Extract the (x, y) coordinate from the center of the cell holding the provided text.  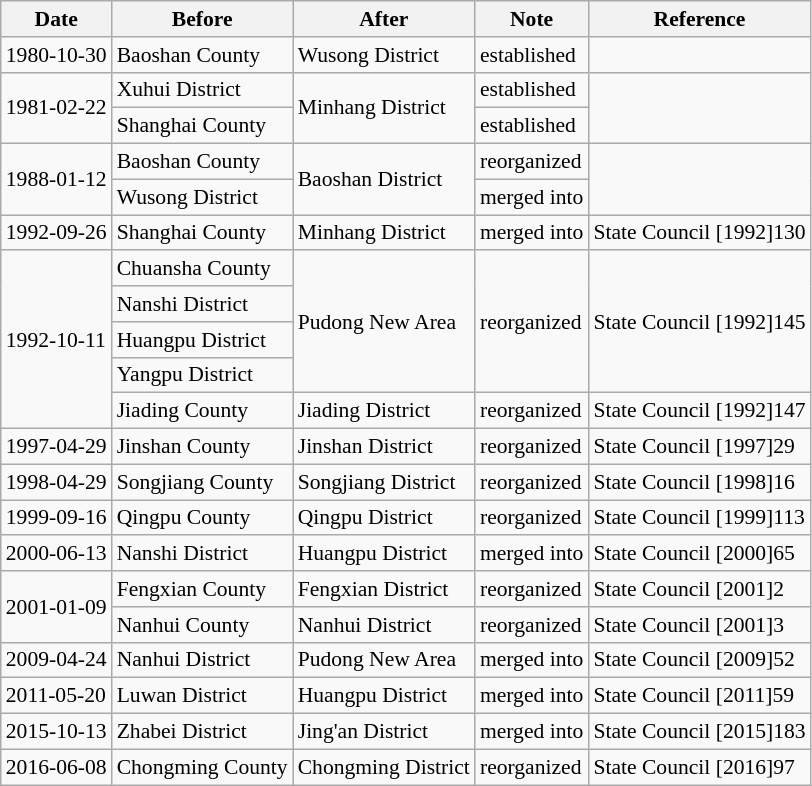
1998-04-29 (56, 482)
State Council [2009]52 (699, 660)
Jing'an District (384, 732)
1992-09-26 (56, 233)
Chongming County (202, 767)
After (384, 19)
2000-06-13 (56, 554)
Luwan District (202, 696)
Jiading District (384, 411)
2015-10-13 (56, 732)
State Council [1992]147 (699, 411)
Xuhui District (202, 90)
State Council [1999]113 (699, 518)
Fengxian County (202, 589)
Qingpu District (384, 518)
Chongming District (384, 767)
Jiading County (202, 411)
2011-05-20 (56, 696)
State Council [2000]65 (699, 554)
2016-06-08 (56, 767)
Baoshan District (384, 180)
State Council [1992]145 (699, 322)
1988-01-12 (56, 180)
2009-04-24 (56, 660)
Nanhui County (202, 625)
State Council [1992]130 (699, 233)
Yangpu District (202, 375)
State Council [2001]2 (699, 589)
Songjiang District (384, 482)
Chuansha County (202, 269)
Date (56, 19)
1980-10-30 (56, 55)
State Council [2015]183 (699, 732)
State Council [2001]3 (699, 625)
2001-01-09 (56, 606)
1999-09-16 (56, 518)
State Council [2011]59 (699, 696)
Before (202, 19)
State Council [2016]97 (699, 767)
1997-04-29 (56, 447)
State Council [1997]29 (699, 447)
Zhabei District (202, 732)
Note (532, 19)
Jinshan District (384, 447)
State Council [1998]16 (699, 482)
1992-10-11 (56, 340)
Qingpu County (202, 518)
Fengxian District (384, 589)
Jinshan County (202, 447)
Reference (699, 19)
1981-02-22 (56, 108)
Songjiang County (202, 482)
